Determine the (x, y) coordinate at the center of the cell enclosing the given text.  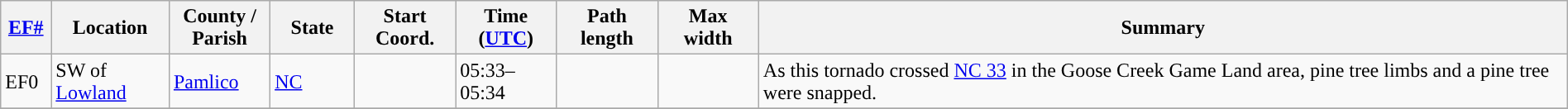
State (313, 28)
EF0 (26, 81)
SW of Lowland (111, 81)
As this tornado crossed NC 33 in the Goose Creek Game Land area, pine tree limbs and a pine tree were snapped. (1163, 81)
Path length (607, 28)
NC (313, 81)
Summary (1163, 28)
Location (111, 28)
Pamlico (219, 81)
Time (UTC) (506, 28)
Start Coord. (404, 28)
Max width (708, 28)
EF# (26, 28)
County / Parish (219, 28)
05:33–05:34 (506, 81)
